Return the (x, y) coordinate for the center point of the cell that contains the specified text.  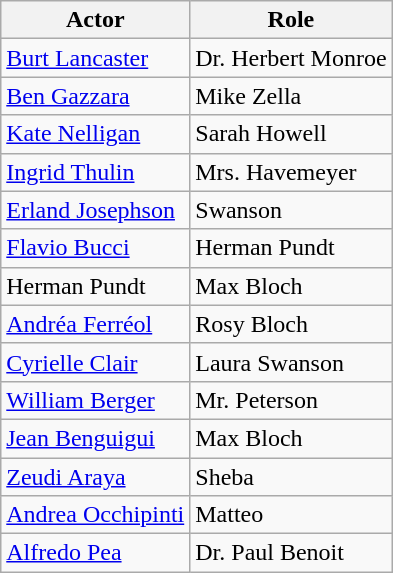
Role (291, 20)
Flavio Bucci (96, 248)
Jean Benguigui (96, 438)
Alfredo Pea (96, 553)
Zeudi Araya (96, 477)
Sarah Howell (291, 134)
Sheba (291, 477)
Mrs. Havemeyer (291, 172)
Laura Swanson (291, 362)
Mike Zella (291, 96)
Actor (96, 20)
Kate Nelligan (96, 134)
Rosy Bloch (291, 324)
Dr. Herbert Monroe (291, 58)
Mr. Peterson (291, 400)
Erland Josephson (96, 210)
Ingrid Thulin (96, 172)
William Berger (96, 400)
Ben Gazzara (96, 96)
Dr. Paul Benoit (291, 553)
Burt Lancaster (96, 58)
Andréa Ferréol (96, 324)
Cyrielle Clair (96, 362)
Matteo (291, 515)
Andrea Occhipinti (96, 515)
Swanson (291, 210)
